Return the [X, Y] coordinate for the center point of the cell that contains the specified text.  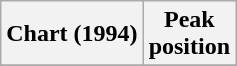
Peakposition [189, 34]
Chart (1994) [72, 34]
